From the cell containing the given text, extract its center point as [X, Y] coordinate. 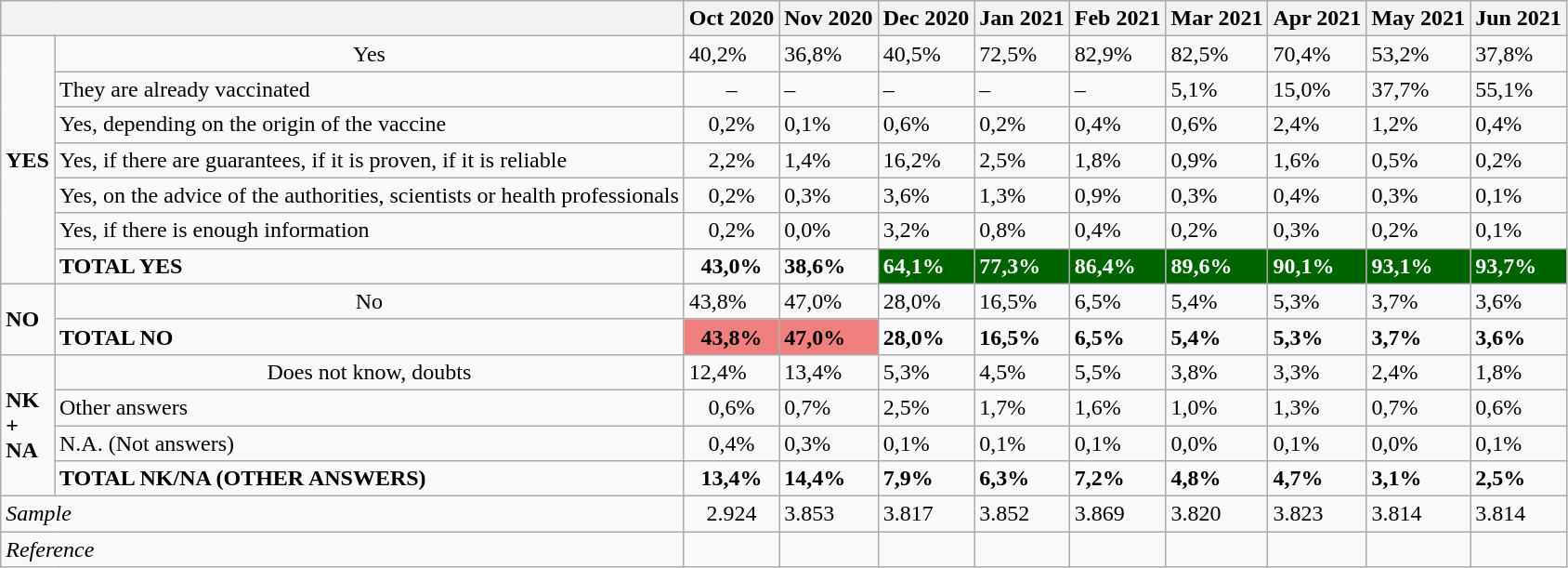
1,4% [829, 160]
82,9% [1117, 54]
7,2% [1117, 479]
72,5% [1022, 54]
12,4% [731, 372]
43,0% [731, 266]
0,5% [1418, 160]
3.820 [1217, 514]
Nov 2020 [829, 19]
40,2% [731, 54]
5,1% [1217, 89]
Yes, if there is enough information [369, 231]
64,1% [926, 266]
2,2% [731, 160]
Yes, if there are guarantees, if it is proven, if it is reliable [369, 160]
2.924 [731, 514]
May 2021 [1418, 19]
15,0% [1317, 89]
3.853 [829, 514]
4,7% [1317, 479]
Dec 2020 [926, 19]
1,2% [1418, 125]
14,4% [829, 479]
Mar 2021 [1217, 19]
37,8% [1519, 54]
7,9% [926, 479]
3.869 [1117, 514]
3,1% [1418, 479]
1,7% [1022, 407]
37,7% [1418, 89]
TOTAL NK/NA (OTHER ANSWERS) [369, 479]
38,6% [829, 266]
3,8% [1217, 372]
N.A. (Not answers) [369, 443]
3,2% [926, 231]
86,4% [1117, 266]
6,3% [1022, 479]
Sample [343, 514]
16,2% [926, 160]
Jan 2021 [1022, 19]
89,6% [1217, 266]
NO [28, 319]
0,8% [1022, 231]
Apr 2021 [1317, 19]
Jun 2021 [1519, 19]
3.817 [926, 514]
TOTAL YES [369, 266]
4,8% [1217, 479]
93,1% [1418, 266]
55,1% [1519, 89]
70,4% [1317, 54]
No [369, 301]
Other answers [369, 407]
3.852 [1022, 514]
NK+NA [28, 425]
Reference [343, 549]
1,0% [1217, 407]
4,5% [1022, 372]
YES [28, 160]
3,3% [1317, 372]
82,5% [1217, 54]
36,8% [829, 54]
Yes, depending on the origin of the vaccine [369, 125]
TOTAL NO [369, 337]
Yes, on the advice of the authorities, scientists or health professionals [369, 195]
77,3% [1022, 266]
Does not know, doubts [369, 372]
93,7% [1519, 266]
90,1% [1317, 266]
They are already vaccinated [369, 89]
Oct 2020 [731, 19]
5,5% [1117, 372]
53,2% [1418, 54]
Yes [369, 54]
3.823 [1317, 514]
40,5% [926, 54]
Feb 2021 [1117, 19]
